Identify which cell holds the provided text, then report its [X, Y] central coordinate. 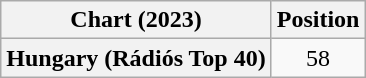
Hungary (Rádiós Top 40) [136, 58]
58 [318, 58]
Position [318, 20]
Chart (2023) [136, 20]
